Search for the cell housing the specified text and yield its (X, Y) center coordinate. 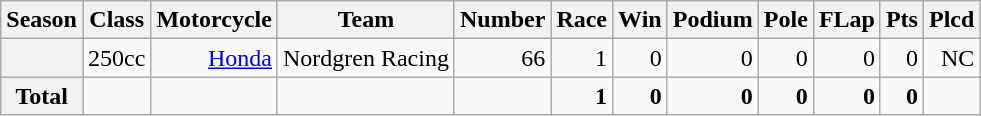
Nordgren Racing (366, 58)
Class (116, 20)
Honda (214, 58)
66 (502, 58)
Total (42, 96)
Podium (712, 20)
250cc (116, 58)
Number (502, 20)
Pole (786, 20)
Pts (902, 20)
Plcd (951, 20)
FLap (846, 20)
Season (42, 20)
Team (366, 20)
Motorcycle (214, 20)
NC (951, 58)
Race (582, 20)
Win (640, 20)
